Detect which cell encompasses the target text, then output its (X, Y) center coordinate. 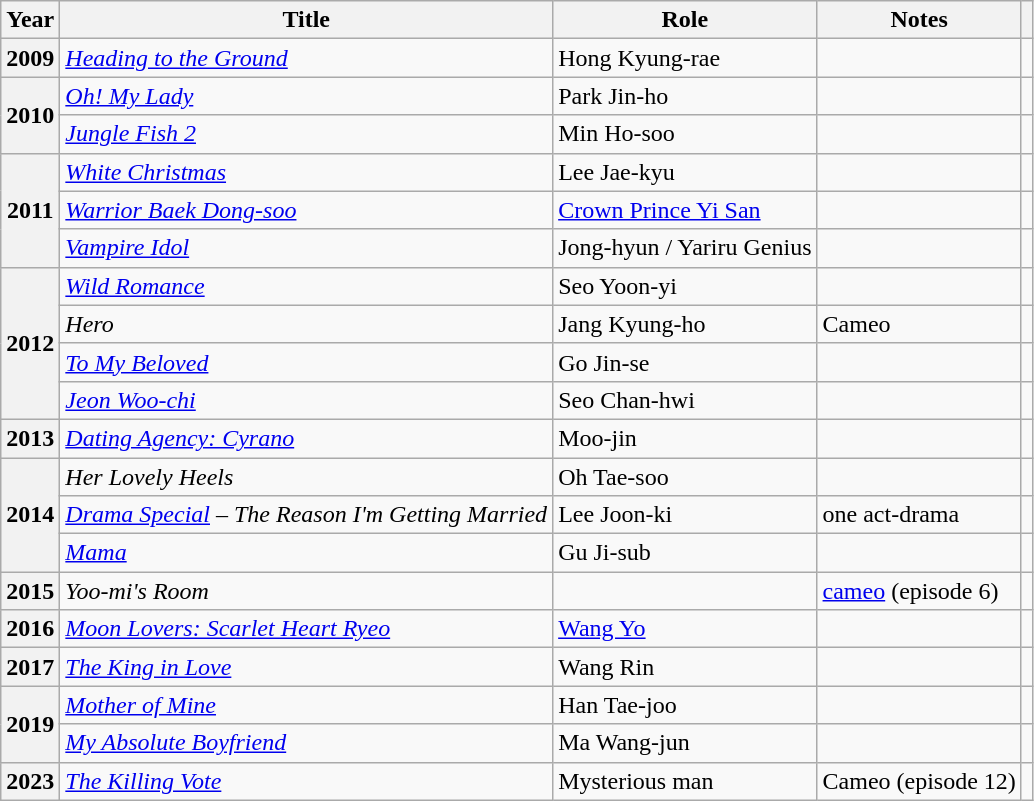
Role (685, 20)
Lee Joon-ki (685, 515)
Oh! My Lady (306, 96)
Lee Jae-kyu (685, 172)
Moon Lovers: Scarlet Heart Ryeo (306, 629)
2014 (30, 515)
My Absolute Boyfriend (306, 743)
Year (30, 20)
2019 (30, 724)
The King in Love (306, 667)
Ma Wang-jun (685, 743)
Jang Kyung-ho (685, 324)
Cameo (919, 324)
Dating Agency: Cyrano (306, 438)
Seo Chan-hwi (685, 400)
2012 (30, 343)
Hong Kyung-rae (685, 58)
White Christmas (306, 172)
Crown Prince Yi San (685, 210)
Her Lovely Heels (306, 477)
2010 (30, 115)
Cameo (episode 12) (919, 781)
cameo (episode 6) (919, 591)
Mama (306, 553)
Mysterious man (685, 781)
2015 (30, 591)
2013 (30, 438)
Mother of Mine (306, 705)
Gu Ji-sub (685, 553)
2009 (30, 58)
Wang Yo (685, 629)
To My Beloved (306, 362)
Seo Yoon-yi (685, 286)
Title (306, 20)
Warrior Baek Dong-soo (306, 210)
Jungle Fish 2 (306, 134)
Heading to the Ground (306, 58)
The Killing Vote (306, 781)
Moo-jin (685, 438)
Jong-hyun / Yariru Genius (685, 248)
Vampire Idol (306, 248)
Han Tae-joo (685, 705)
Go Jin-se (685, 362)
Wild Romance (306, 286)
Park Jin-ho (685, 96)
Hero (306, 324)
Jeon Woo-chi (306, 400)
2017 (30, 667)
one act-drama (919, 515)
Wang Rin (685, 667)
Notes (919, 20)
Yoo-mi's Room (306, 591)
Oh Tae-soo (685, 477)
2023 (30, 781)
Min Ho-soo (685, 134)
2016 (30, 629)
Drama Special – The Reason I'm Getting Married (306, 515)
2011 (30, 210)
